Return the [X, Y] coordinate for the center point of the cell that contains the specified text.  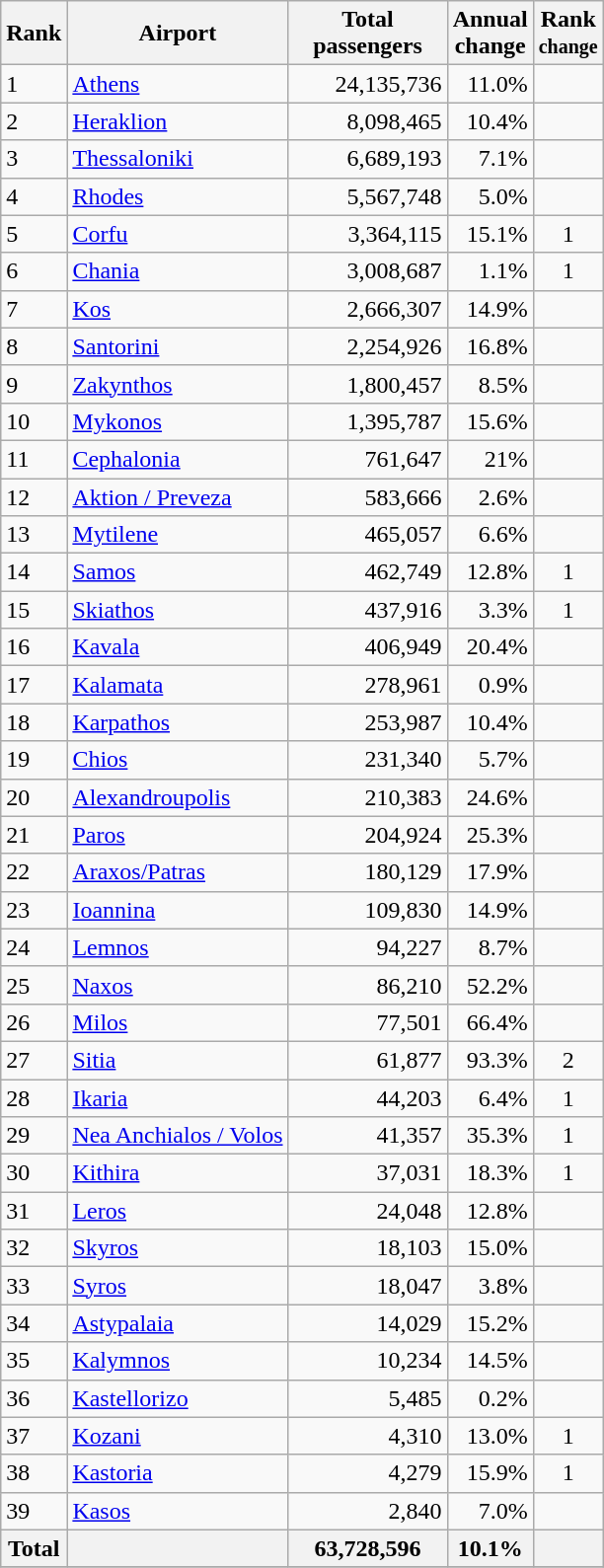
Nea Anchialos / Volos [178, 1136]
18 [34, 722]
77,501 [367, 1022]
44,203 [367, 1098]
86,210 [367, 985]
10,234 [367, 1361]
8,098,465 [367, 121]
Mytilene [178, 535]
15 [34, 610]
32 [34, 1248]
278,961 [367, 685]
Naxos [178, 985]
20.4% [490, 647]
8 [34, 346]
Rank [34, 34]
Kavala [178, 647]
Kasos [178, 1511]
Mykonos [178, 421]
31 [34, 1211]
15.1% [490, 234]
10 [34, 421]
27 [34, 1060]
2,254,926 [367, 346]
26 [34, 1022]
Syros [178, 1286]
37 [34, 1436]
16 [34, 647]
35 [34, 1361]
Total [34, 1548]
38 [34, 1473]
61,877 [367, 1060]
28 [34, 1098]
Cephalonia [178, 459]
30 [34, 1173]
13.0% [490, 1436]
24,135,736 [367, 84]
Ioannina [178, 910]
465,057 [367, 535]
Kastoria [178, 1473]
761,647 [367, 459]
23 [34, 910]
3,008,687 [367, 271]
Skiathos [178, 610]
Chios [178, 760]
24 [34, 947]
66.4% [490, 1022]
2,840 [367, 1511]
39 [34, 1511]
7 [34, 309]
6 [34, 271]
Rhodes [178, 196]
10.1% [490, 1548]
93.3% [490, 1060]
Airport [178, 34]
8.7% [490, 947]
Aktion / Preveza [178, 496]
21 [34, 835]
12 [34, 496]
Santorini [178, 346]
63,728,596 [367, 1548]
437,916 [367, 610]
109,830 [367, 910]
2,666,307 [367, 309]
Kalymnos [178, 1361]
1,800,457 [367, 384]
406,949 [367, 647]
15.9% [490, 1473]
Milos [178, 1022]
17 [34, 685]
37,031 [367, 1173]
24.6% [490, 797]
Thessaloniki [178, 159]
5,485 [367, 1398]
Karpathos [178, 722]
11.0% [490, 84]
583,666 [367, 496]
210,383 [367, 797]
9 [34, 384]
Lemnos [178, 947]
3,364,115 [367, 234]
Kos [178, 309]
13 [34, 535]
Rankchange [568, 34]
Samos [178, 572]
41,357 [367, 1136]
Totalpassengers [367, 34]
11 [34, 459]
21% [490, 459]
Skyros [178, 1248]
Astypalaia [178, 1323]
6,689,193 [367, 159]
35.3% [490, 1136]
19 [34, 760]
18,047 [367, 1286]
Araxos/Patras [178, 872]
18,103 [367, 1248]
1,395,787 [367, 421]
Kozani [178, 1436]
Leros [178, 1211]
Ikaria [178, 1098]
Zakynthos [178, 384]
3 [34, 159]
5.0% [490, 196]
7.0% [490, 1511]
Corfu [178, 234]
8.5% [490, 384]
22 [34, 872]
4 [34, 196]
33 [34, 1286]
25 [34, 985]
204,924 [367, 835]
15.2% [490, 1323]
15.0% [490, 1248]
253,987 [367, 722]
231,340 [367, 760]
1.1% [490, 271]
5 [34, 234]
5,567,748 [367, 196]
Sitia [178, 1060]
Annualchange [490, 34]
Kastellorizo [178, 1398]
2.6% [490, 496]
Chania [178, 271]
36 [34, 1398]
3.3% [490, 610]
0.2% [490, 1398]
4,279 [367, 1473]
Heraklion [178, 121]
7.1% [490, 159]
3.8% [490, 1286]
24,048 [367, 1211]
14 [34, 572]
4,310 [367, 1436]
14,029 [367, 1323]
5.7% [490, 760]
20 [34, 797]
6.4% [490, 1098]
52.2% [490, 985]
0.9% [490, 685]
34 [34, 1323]
29 [34, 1136]
Alexandroupolis [178, 797]
14.5% [490, 1361]
94,227 [367, 947]
17.9% [490, 872]
25.3% [490, 835]
Athens [178, 84]
Paros [178, 835]
Kalamata [178, 685]
6.6% [490, 535]
Kithira [178, 1173]
18.3% [490, 1173]
15.6% [490, 421]
16.8% [490, 346]
462,749 [367, 572]
180,129 [367, 872]
